Capture the cell that displays the provided text and extract its (X, Y) central coordinate. 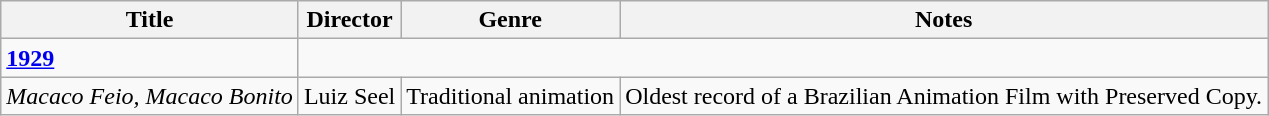
Genre (510, 20)
Title (150, 20)
Luiz Seel (349, 96)
Oldest record of a Brazilian Animation Film with Preserved Copy. (944, 96)
1929 (150, 58)
Notes (944, 20)
Traditional animation (510, 96)
Director (349, 20)
Macaco Feio, Macaco Bonito (150, 96)
